Locate the cell with the specified text and output its [x, y] center coordinate. 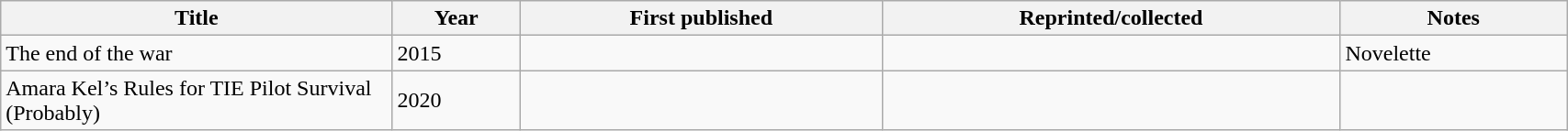
Title [197, 18]
The end of the war [197, 53]
Amara Kel’s Rules for TIE Pilot Survival (Probably) [197, 101]
Notes [1453, 18]
First published [702, 18]
Novelette [1453, 53]
2015 [457, 53]
Reprinted/collected [1111, 18]
2020 [457, 101]
Year [457, 18]
